Identify which cell holds the provided text, then report its (X, Y) central coordinate. 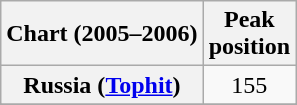
Peakposition (249, 34)
155 (249, 85)
Russia (Tophit) (102, 85)
Chart (2005–2006) (102, 34)
